Search for the cell housing the specified text and yield its (x, y) center coordinate. 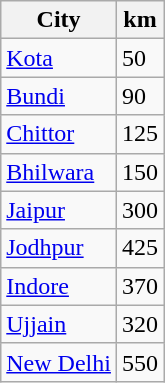
Chittor (59, 134)
320 (140, 324)
Bundi (59, 96)
Kota (59, 58)
Ujjain (59, 324)
New Delhi (59, 362)
Jaipur (59, 210)
300 (140, 210)
370 (140, 286)
km (140, 20)
550 (140, 362)
90 (140, 96)
Indore (59, 286)
150 (140, 172)
425 (140, 248)
Bhilwara (59, 172)
Jodhpur (59, 248)
125 (140, 134)
50 (140, 58)
City (59, 20)
